Output the (x, y) coordinate of the center of the cell containing the given text.  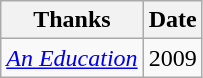
2009 (172, 58)
An Education (72, 58)
Thanks (72, 20)
Date (172, 20)
